Extract the [x, y] coordinate from the center of the cell holding the provided text.  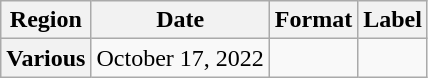
Various [46, 58]
Format [313, 20]
Region [46, 20]
October 17, 2022 [180, 58]
Label [393, 20]
Date [180, 20]
